Find where the given text appears and provide that cell's center as [X, Y] coordinate. 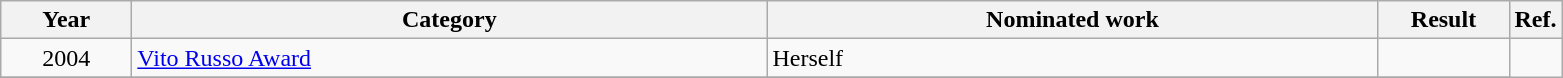
Ref. [1536, 20]
2004 [66, 58]
Result [1444, 20]
Herself [1072, 58]
Year [66, 20]
Category [450, 20]
Nominated work [1072, 20]
Vito Russo Award [450, 58]
